Provide the (x, y) coordinate of the cell's center where the given text is located.  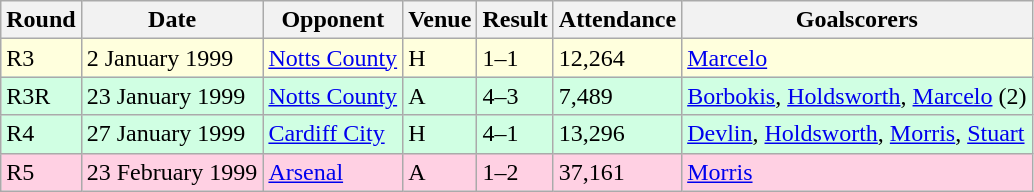
Attendance (617, 20)
1–1 (515, 58)
4–1 (515, 134)
4–3 (515, 96)
Date (172, 20)
23 January 1999 (172, 96)
Goalscorers (857, 20)
Morris (857, 172)
37,161 (617, 172)
2 January 1999 (172, 58)
Borbokis, Holdsworth, Marcelo (2) (857, 96)
12,264 (617, 58)
Venue (440, 20)
R3 (41, 58)
1–2 (515, 172)
Round (41, 20)
13,296 (617, 134)
Result (515, 20)
Marcelo (857, 58)
Arsenal (333, 172)
7,489 (617, 96)
Opponent (333, 20)
R4 (41, 134)
R5 (41, 172)
Cardiff City (333, 134)
23 February 1999 (172, 172)
Devlin, Holdsworth, Morris, Stuart (857, 134)
R3R (41, 96)
27 January 1999 (172, 134)
